For the text-containing cell, return its midpoint in (x, y) coordinate format. 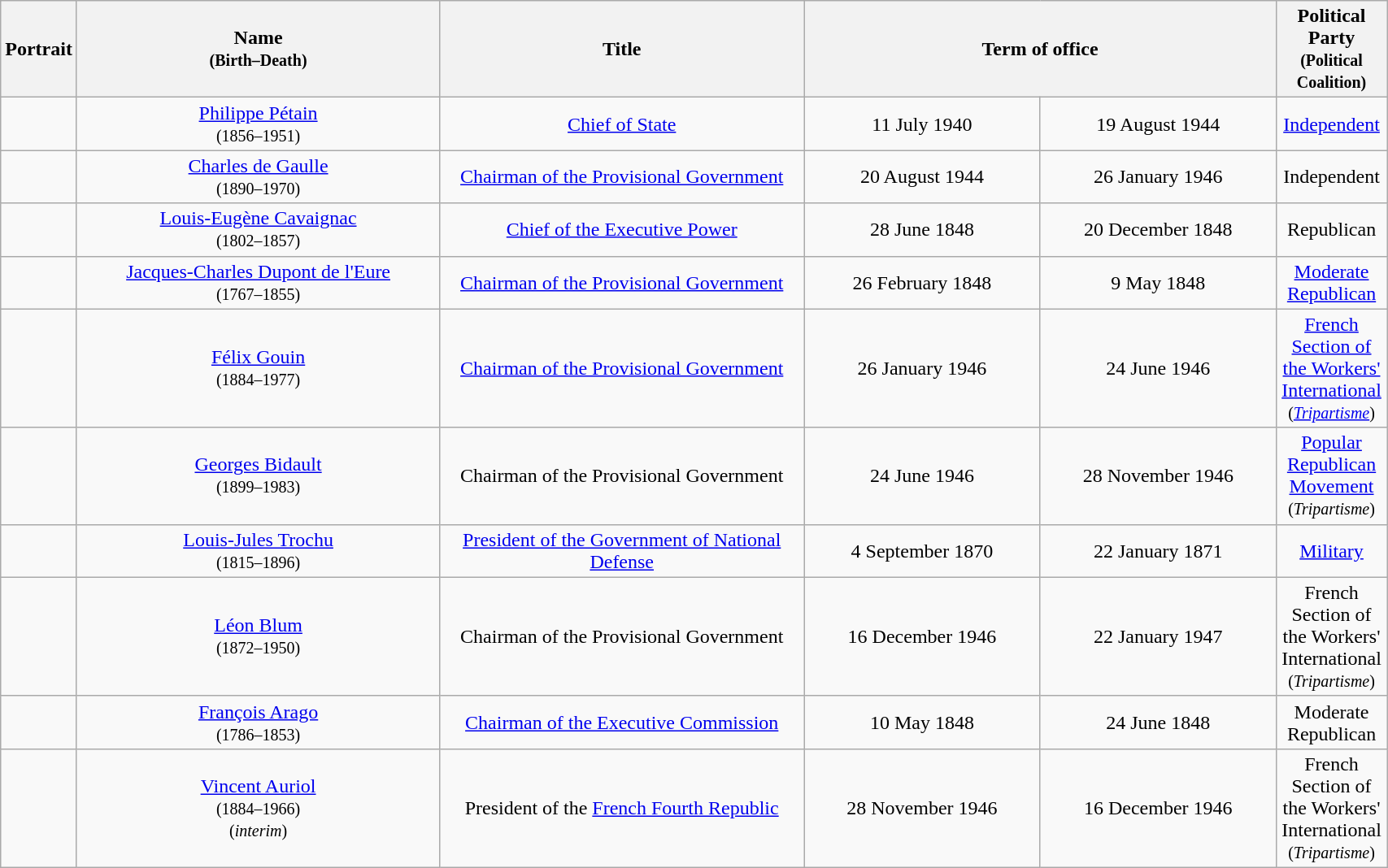
Chief of State (622, 124)
Georges Bidault(1899–1983) (258, 476)
President of the Government of National Defense (622, 551)
Chairman of the Executive Commission (622, 722)
Republican (1331, 229)
Popular Republican Movement(Tripartisme) (1331, 476)
28 June 1848 (922, 229)
Jacques-Charles Dupont de l'Eure(1767–1855) (258, 283)
20 December 1848 (1158, 229)
Louis-Eugène Cavaignac(1802–1857) (258, 229)
22 January 1871 (1158, 551)
11 July 1940 (922, 124)
4 September 1870 (922, 551)
Political Party(Political Coalition) (1331, 49)
Félix Gouin(1884–1977) (258, 368)
Term of office (1041, 49)
Philippe Pétain(1856–1951) (258, 124)
Chief of the Executive Power (622, 229)
22 January 1947 (1158, 636)
Portrait (39, 49)
Léon Blum(1872–1950) (258, 636)
Title (622, 49)
Vincent Auriol(1884–1966)(interim) (258, 808)
10 May 1848 (922, 722)
9 May 1848 (1158, 283)
Louis-Jules Trochu(1815–1896) (258, 551)
François Arago(1786–1853) (258, 722)
Charles de Gaulle(1890–1970) (258, 177)
Military (1331, 551)
President of the French Fourth Republic (622, 808)
24 June 1848 (1158, 722)
19 August 1944 (1158, 124)
20 August 1944 (922, 177)
Name(Birth–Death) (258, 49)
26 February 1848 (922, 283)
